Locate the cell with the specified text and output its [x, y] center coordinate. 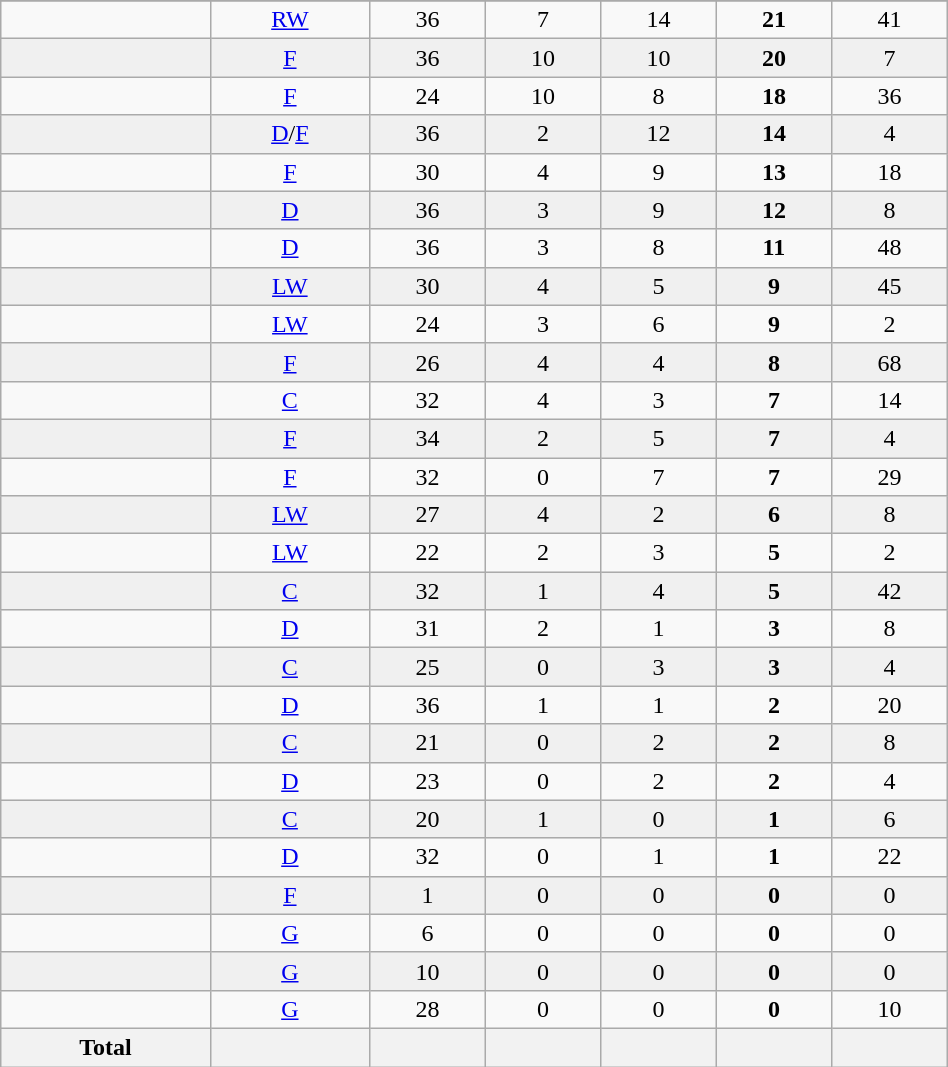
34 [428, 438]
28 [428, 1009]
13 [774, 172]
41 [890, 20]
42 [890, 591]
23 [428, 781]
RW [290, 20]
26 [428, 362]
31 [428, 629]
D/F [290, 134]
68 [890, 362]
29 [890, 477]
11 [774, 248]
27 [428, 515]
45 [890, 286]
25 [428, 667]
48 [890, 248]
Total [106, 1047]
